Return the [X, Y] coordinate for the center point of the cell that contains the specified text.  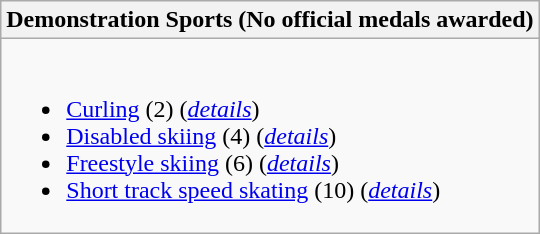
Curling (2) (details) Disabled skiing (4) (details) Freestyle skiing (6) (details) Short track speed skating (10) (details) [270, 136]
Demonstration Sports (No official medals awarded) [270, 20]
